From the cell containing the given text, extract its center point as (x, y) coordinate. 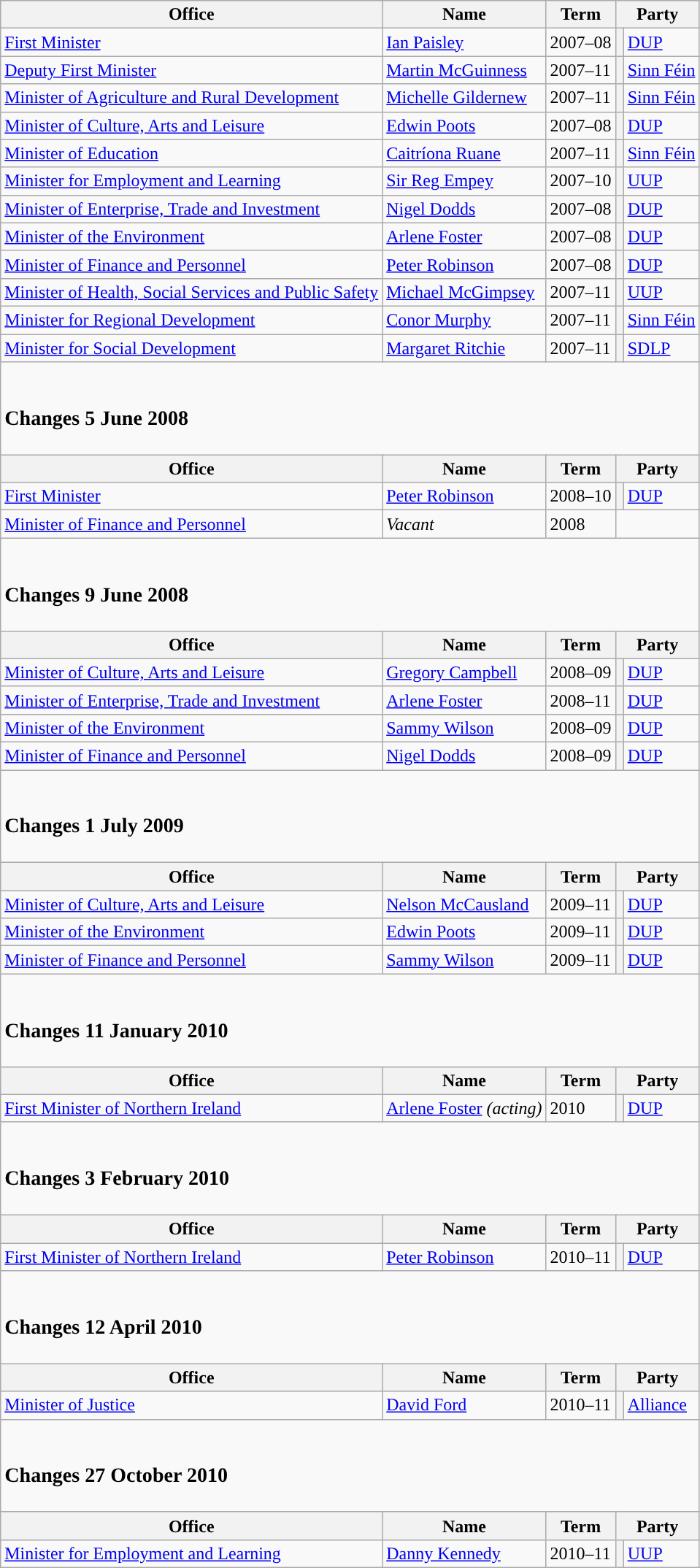
Deputy First Minister (191, 70)
SDLP (661, 348)
Gregory Campbell (464, 672)
Changes 9 June 2008 (350, 584)
Minister of Justice (191, 1405)
Alliance (661, 1405)
Minister of Health, Social Services and Public Safety (191, 292)
Changes 12 April 2010 (350, 1317)
Sir Reg Empey (464, 181)
Vacant (464, 524)
Minister for Regional Development (191, 320)
Arlene Foster (acting) (464, 1108)
David Ford (464, 1405)
2008 (581, 524)
Changes 1 July 2009 (350, 816)
Changes 5 June 2008 (350, 409)
Minister of Education (191, 153)
Caitríona Ruane (464, 153)
Changes 11 January 2010 (350, 1021)
Danny Kennedy (464, 1553)
Michael McGimpsey (464, 292)
Minister for Social Development (191, 348)
Margaret Ritchie (464, 348)
Minister of Agriculture and Rural Development (191, 98)
Changes 3 February 2010 (350, 1168)
2008–10 (581, 496)
2007–10 (581, 181)
Changes 27 October 2010 (350, 1466)
Martin McGuinness (464, 70)
2010 (581, 1108)
Conor Murphy (464, 320)
Ian Paisley (464, 42)
Michelle Gildernew (464, 98)
2008–11 (581, 700)
Nelson McCausland (464, 904)
